Detect which cell encompasses the target text, then output its [x, y] center coordinate. 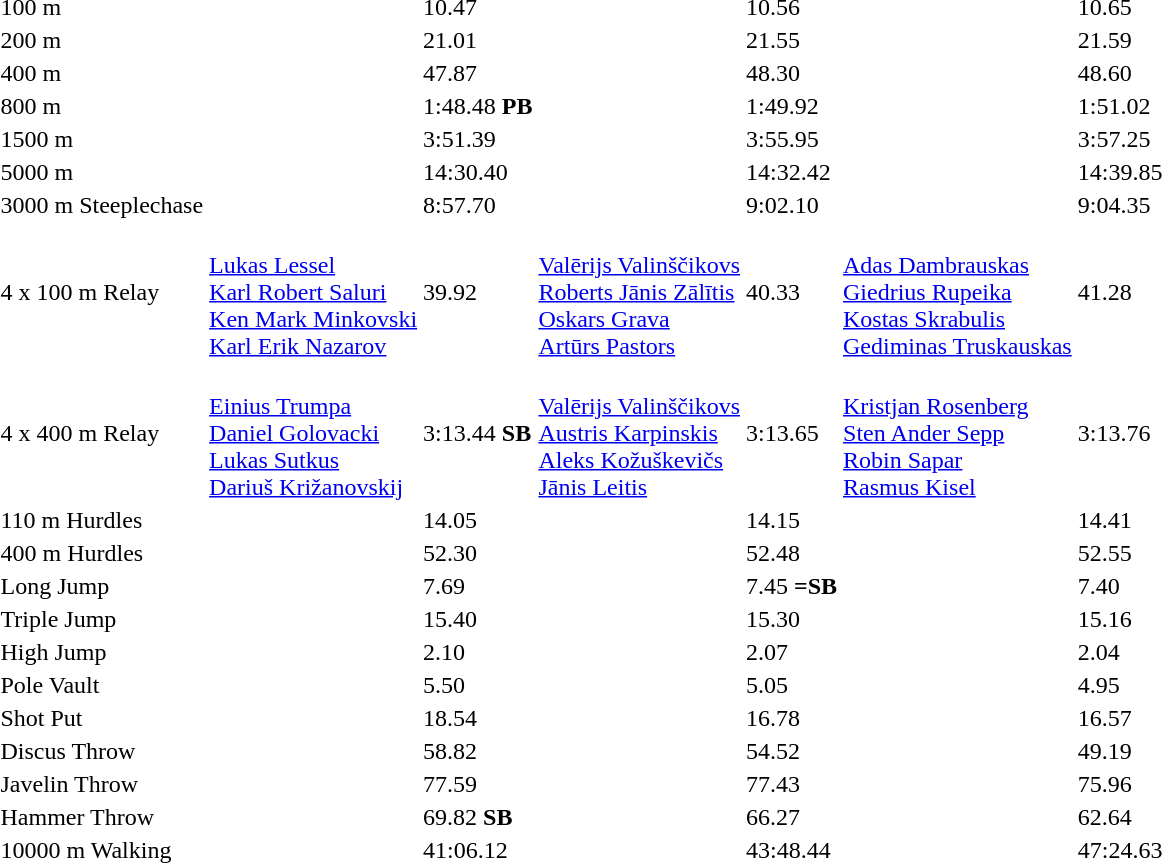
15.40 [478, 619]
14:32.42 [791, 172]
Valērijs ValinščikovsAustris KarpinskisAleks KožuškevičsJānis Leitis [640, 433]
77.59 [478, 784]
21.55 [791, 40]
5.50 [478, 685]
Einius TrumpaDaniel GolovackiLukas SutkusDariuš Križanovskij [314, 433]
7.45 =SB [791, 586]
Adas DambrauskasGiedrius RupeikaKostas SkrabulisGediminas Truskauskas [958, 292]
Lukas LesselKarl Robert SaluriKen Mark MinkovskiKarl Erik Nazarov [314, 292]
16.78 [791, 718]
48.30 [791, 73]
Valērijs ValinščikovsRoberts Jānis ZālītisOskars GravaArtūrs Pastors [640, 292]
69.82 SB [478, 817]
52.30 [478, 553]
1:49.92 [791, 106]
40.33 [791, 292]
66.27 [791, 817]
14.15 [791, 520]
3:13.65 [791, 433]
54.52 [791, 751]
77.43 [791, 784]
7.69 [478, 586]
Kristjan RosenbergSten Ander SeppRobin SaparRasmus Kisel [958, 433]
21.01 [478, 40]
18.54 [478, 718]
8:57.70 [478, 205]
2.07 [791, 652]
14.05 [478, 520]
3:13.44 SB [478, 433]
5.05 [791, 685]
58.82 [478, 751]
14:30.40 [478, 172]
47.87 [478, 73]
39.92 [478, 292]
2.10 [478, 652]
52.48 [791, 553]
3:51.39 [478, 139]
3:55.95 [791, 139]
1:48.48 PB [478, 106]
15.30 [791, 619]
9:02.10 [791, 205]
